Locate the cell with the specified text and output its [x, y] center coordinate. 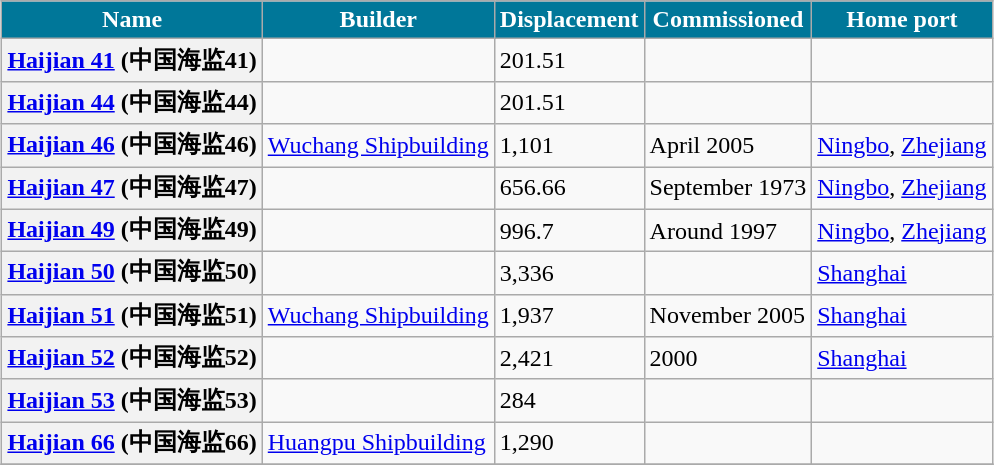
Home port [902, 20]
Name [132, 20]
1,937 [569, 316]
656.66 [569, 188]
284 [569, 400]
2,421 [569, 358]
Haijian 53 (中国海监53) [132, 400]
996.7 [569, 230]
Displacement [569, 20]
Haijian 44 (中国海监44) [132, 102]
1,101 [569, 146]
1,290 [569, 444]
Haijian 49 (中国海监49) [132, 230]
Around 1997 [728, 230]
Haijian 41 (中国海监41) [132, 60]
Commissioned [728, 20]
Haijian 46 (中国海监46) [132, 146]
Haijian 47 (中国海监47) [132, 188]
2000 [728, 358]
Haijian 50 (中国海监50) [132, 274]
3,336 [569, 274]
September 1973 [728, 188]
Haijian 51 (中国海监51) [132, 316]
November 2005 [728, 316]
Haijian 66 (中国海监66) [132, 444]
Huangpu Shipbuilding [378, 444]
Haijian 52 (中国海监52) [132, 358]
Builder [378, 20]
April 2005 [728, 146]
